Locate the cell with the specified text and output its [x, y] center coordinate. 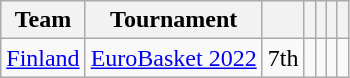
Finland [43, 58]
7th [283, 58]
EuroBasket 2022 [174, 58]
Team [43, 20]
Tournament [174, 20]
